Return the (X, Y) coordinate for the center point of the cell that contains the specified text.  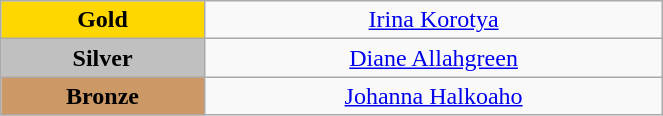
Irina Korotya (433, 20)
Bronze (103, 96)
Gold (103, 20)
Johanna Halkoaho (433, 96)
Diane Allahgreen (433, 58)
Silver (103, 58)
